From the cell containing the given text, extract its center point as [X, Y] coordinate. 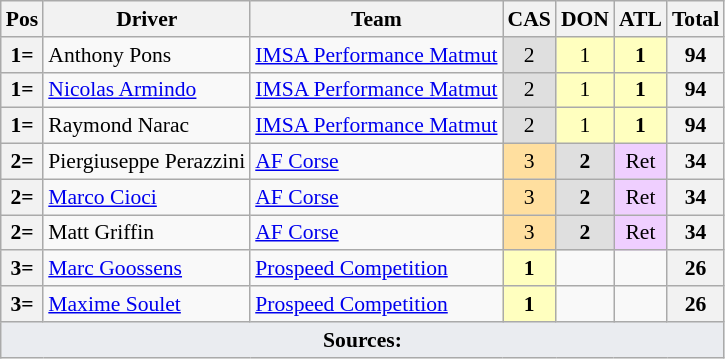
CAS [530, 19]
Marco Cioci [146, 197]
Maxime Soulet [146, 304]
Raymond Narac [146, 126]
Matt Griffin [146, 233]
Nicolas Armindo [146, 90]
Pos [22, 19]
Anthony Pons [146, 55]
Driver [146, 19]
Team [376, 19]
Piergiuseppe Perazzini [146, 162]
DON [585, 19]
Sources: [362, 340]
Total [696, 19]
ATL [640, 19]
Marc Goossens [146, 269]
